Capture the cell that displays the provided text and extract its (x, y) central coordinate. 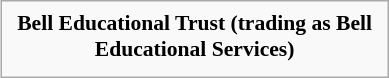
Bell Educational Trust (trading as Bell Educational Services) (194, 36)
